Provide the (X, Y) coordinate of the cell's center where the given text is located.  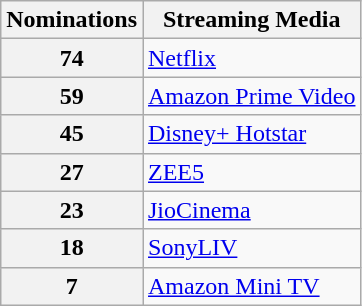
27 (72, 172)
59 (72, 96)
Streaming Media (251, 20)
45 (72, 134)
Amazon Prime Video (251, 96)
JioCinema (251, 210)
23 (72, 210)
74 (72, 58)
7 (72, 286)
SonyLIV (251, 248)
Disney+ Hotstar (251, 134)
Netflix (251, 58)
Nominations (72, 20)
ZEE5 (251, 172)
18 (72, 248)
Amazon Mini TV (251, 286)
